Determine the (X, Y) coordinate at the center of the cell enclosing the given text.  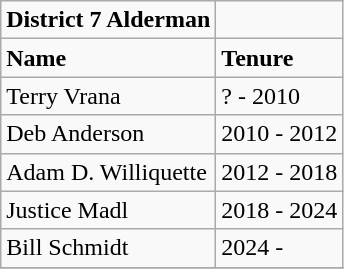
2018 - 2024 (280, 210)
Tenure (280, 58)
Deb Anderson (108, 134)
? - 2010 (280, 96)
2024 - (280, 248)
Name (108, 58)
Terry Vrana (108, 96)
2010 - 2012 (280, 134)
Bill Schmidt (108, 248)
District 7 Alderman (108, 20)
Justice Madl (108, 210)
2012 - 2018 (280, 172)
Adam D. Williquette (108, 172)
